Capture the cell that displays the provided text and extract its (X, Y) central coordinate. 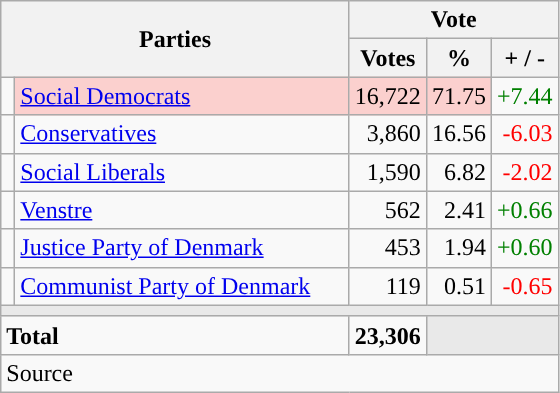
Votes (388, 58)
Source (280, 373)
-6.03 (524, 134)
2.41 (458, 210)
+0.60 (524, 248)
Venstre (182, 210)
Social Democrats (182, 96)
3,860 (388, 134)
1.94 (458, 248)
% (458, 58)
Social Liberals (182, 172)
71.75 (458, 96)
16.56 (458, 134)
453 (388, 248)
Parties (176, 39)
Vote (454, 20)
+0.66 (524, 210)
562 (388, 210)
Conservatives (182, 134)
-2.02 (524, 172)
6.82 (458, 172)
23,306 (388, 335)
119 (388, 286)
Total (176, 335)
16,722 (388, 96)
-0.65 (524, 286)
Justice Party of Denmark (182, 248)
1,590 (388, 172)
0.51 (458, 286)
+7.44 (524, 96)
+ / - (524, 58)
Communist Party of Denmark (182, 286)
